Find where the given text appears and provide that cell's center as [x, y] coordinate. 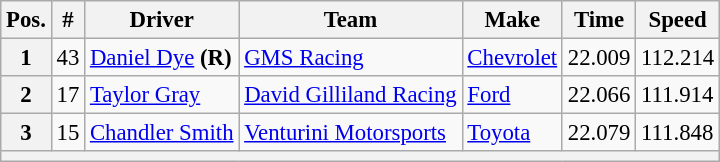
17 [68, 95]
Time [598, 20]
2 [26, 95]
22.009 [598, 58]
Daniel Dye (R) [162, 58]
Venturini Motorsports [350, 133]
Team [350, 20]
GMS Racing [350, 58]
43 [68, 58]
112.214 [678, 58]
22.066 [598, 95]
Taylor Gray [162, 95]
22.079 [598, 133]
Chevrolet [512, 58]
Make [512, 20]
# [68, 20]
Pos. [26, 20]
Toyota [512, 133]
Driver [162, 20]
111.914 [678, 95]
15 [68, 133]
David Gilliland Racing [350, 95]
3 [26, 133]
Chandler Smith [162, 133]
1 [26, 58]
Speed [678, 20]
111.848 [678, 133]
Ford [512, 95]
